Detect which cell encompasses the target text, then output its [x, y] center coordinate. 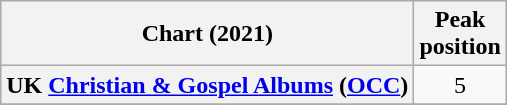
UK Christian & Gospel Albums (OCC) [208, 85]
Peakposition [460, 34]
Chart (2021) [208, 34]
5 [460, 85]
